Scan for the cell matching the given text and deliver its [x, y] coordinate at center. 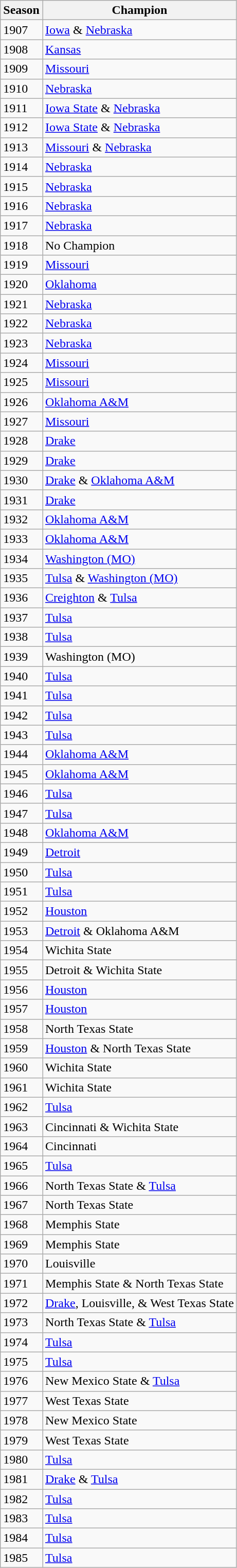
1975 [22, 1362]
1950 [22, 872]
1919 [22, 265]
Missouri & Nebraska [139, 147]
Oklahoma [139, 285]
1938 [22, 637]
1955 [22, 970]
New Mexico State & Tulsa [139, 1381]
1908 [22, 49]
1944 [22, 754]
1911 [22, 108]
Detroit & Oklahoma A&M [139, 931]
1949 [22, 852]
1977 [22, 1401]
Drake, Louisville, & West Texas State [139, 1303]
1966 [22, 1185]
1913 [22, 147]
1984 [22, 1538]
Cincinnati [139, 1146]
1971 [22, 1283]
1910 [22, 89]
1958 [22, 1029]
Louisville [139, 1264]
1931 [22, 500]
1960 [22, 1068]
1909 [22, 69]
Season [22, 10]
1956 [22, 990]
1969 [22, 1244]
1946 [22, 794]
Detroit & Wichita State [139, 970]
New Mexico State [139, 1420]
1978 [22, 1420]
1929 [22, 461]
1979 [22, 1440]
1953 [22, 931]
1934 [22, 558]
1968 [22, 1225]
1951 [22, 892]
Drake & Oklahoma A&M [139, 480]
1970 [22, 1264]
Tulsa & Washington (MO) [139, 578]
1967 [22, 1205]
1973 [22, 1323]
1952 [22, 911]
1981 [22, 1479]
Drake & Tulsa [139, 1479]
1924 [22, 363]
1964 [22, 1146]
Creighton & Tulsa [139, 598]
Kansas [139, 49]
1907 [22, 30]
1927 [22, 421]
Houston & North Texas State [139, 1048]
1930 [22, 480]
Memphis State & North Texas State [139, 1283]
1940 [22, 676]
1980 [22, 1459]
Cincinnati & Wichita State [139, 1126]
1963 [22, 1126]
1982 [22, 1499]
1918 [22, 245]
1962 [22, 1107]
1926 [22, 402]
1923 [22, 343]
1943 [22, 735]
1942 [22, 715]
No Champion [139, 245]
1941 [22, 696]
1936 [22, 598]
1916 [22, 206]
1959 [22, 1048]
Detroit [139, 852]
1945 [22, 774]
1972 [22, 1303]
1915 [22, 186]
1922 [22, 324]
1974 [22, 1342]
1957 [22, 1009]
1912 [22, 128]
1935 [22, 578]
1925 [22, 382]
1917 [22, 225]
1928 [22, 441]
Champion [139, 10]
1983 [22, 1519]
1976 [22, 1381]
1985 [22, 1558]
1939 [22, 657]
1921 [22, 304]
1954 [22, 950]
1961 [22, 1087]
1965 [22, 1166]
1932 [22, 519]
Iowa & Nebraska [139, 30]
1933 [22, 539]
1947 [22, 813]
1914 [22, 167]
1937 [22, 618]
1920 [22, 285]
1948 [22, 833]
